Search for the cell housing the specified text and yield its (X, Y) center coordinate. 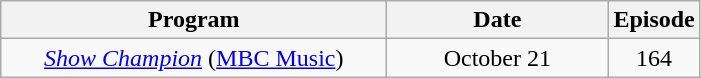
Episode (654, 20)
Show Champion (MBC Music) (194, 58)
Program (194, 20)
164 (654, 58)
October 21 (498, 58)
Date (498, 20)
